For the text-containing cell, return its midpoint in [X, Y] coordinate format. 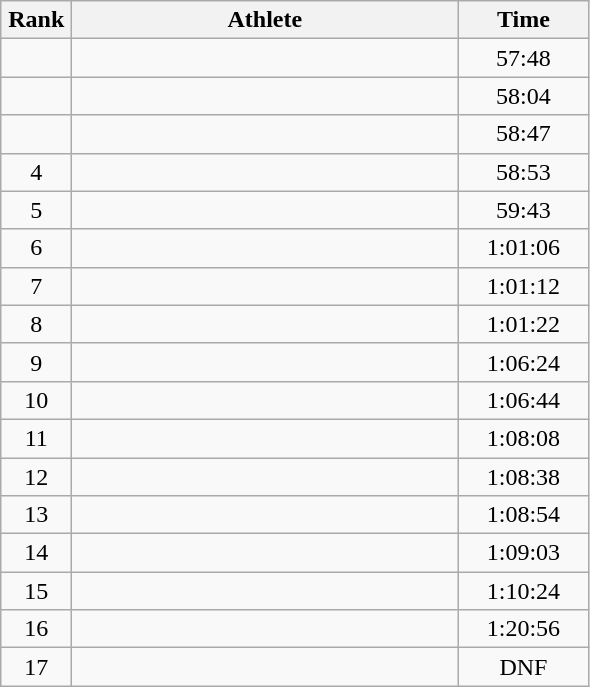
1:08:08 [524, 438]
1:10:24 [524, 591]
17 [36, 667]
1:08:38 [524, 477]
DNF [524, 667]
1:09:03 [524, 553]
9 [36, 362]
14 [36, 553]
1:01:12 [524, 286]
12 [36, 477]
1:01:22 [524, 324]
7 [36, 286]
1:01:06 [524, 248]
1:20:56 [524, 629]
15 [36, 591]
1:06:24 [524, 362]
4 [36, 172]
1:08:54 [524, 515]
58:53 [524, 172]
10 [36, 400]
8 [36, 324]
58:47 [524, 134]
Rank [36, 20]
5 [36, 210]
1:06:44 [524, 400]
16 [36, 629]
57:48 [524, 58]
59:43 [524, 210]
Time [524, 20]
58:04 [524, 96]
6 [36, 248]
11 [36, 438]
13 [36, 515]
Athlete [265, 20]
